Pinpoint the cell where the given text exists, returning its (X, Y) midpoint coordinate. 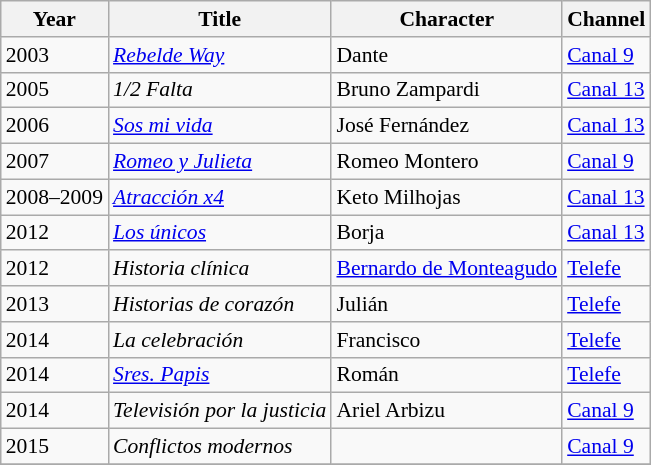
Conflictos modernos (220, 447)
Character (446, 19)
2013 (54, 304)
Year (54, 19)
Los únicos (220, 233)
Romeo Montero (446, 162)
Televisión por la justicia (220, 411)
Channel (606, 19)
Bernardo de Monteagudo (446, 269)
Historias de corazón (220, 304)
José Fernández (446, 126)
2003 (54, 55)
2005 (54, 90)
2007 (54, 162)
2006 (54, 126)
1/2 Falta (220, 90)
Keto Milhojas (446, 197)
Rebelde Way (220, 55)
Sres. Papis (220, 375)
2008–2009 (54, 197)
Ariel Arbizu (446, 411)
Julián (446, 304)
Román (446, 375)
Romeo y Julieta (220, 162)
Sos mi vida (220, 126)
Bruno Zampardi (446, 90)
Dante (446, 55)
Francisco (446, 340)
Borja (446, 233)
La celebración (220, 340)
Historia clínica (220, 269)
Atracción x4 (220, 197)
2015 (54, 447)
Title (220, 19)
